Extract the (x, y) coordinate from the center of the cell holding the provided text.  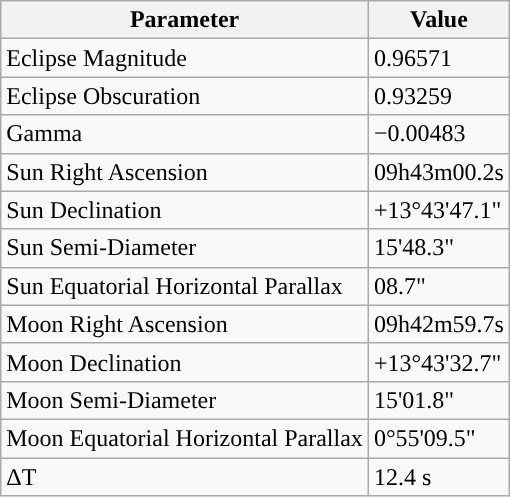
Sun Right Ascension (185, 172)
0°55'09.5" (438, 438)
ΔT (185, 477)
Sun Equatorial Horizontal Parallax (185, 286)
−0.00483 (438, 134)
Eclipse Obscuration (185, 96)
Value (438, 20)
Parameter (185, 20)
Moon Equatorial Horizontal Parallax (185, 438)
Eclipse Magnitude (185, 58)
Gamma (185, 134)
Moon Right Ascension (185, 324)
Sun Declination (185, 210)
08.7" (438, 286)
+13°43'47.1" (438, 210)
15'01.8" (438, 400)
09h42m59.7s (438, 324)
0.93259 (438, 96)
+13°43'32.7" (438, 362)
Moon Semi-Diameter (185, 400)
12.4 s (438, 477)
Sun Semi-Diameter (185, 248)
Moon Declination (185, 362)
15'48.3" (438, 248)
0.96571 (438, 58)
09h43m00.2s (438, 172)
